From the cell containing the given text, extract its center point as (x, y) coordinate. 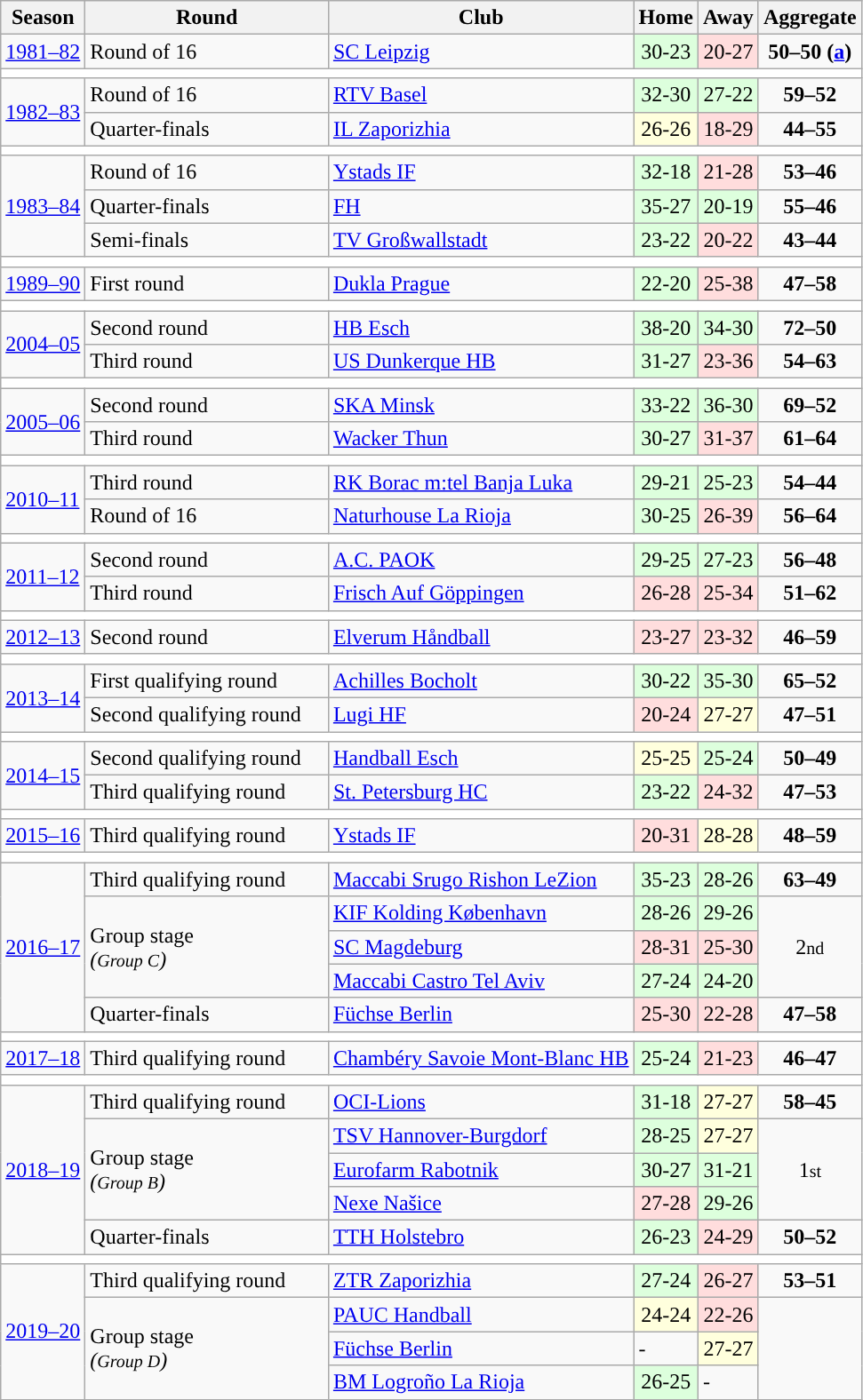
25-23 (728, 482)
OCI-Lions (481, 1102)
24-32 (728, 792)
24-29 (728, 1237)
22-28 (728, 1014)
2nd (810, 947)
32-18 (666, 172)
32-30 (666, 95)
Elverum Håndball (481, 637)
2015–16 (43, 836)
31-27 (666, 362)
72–50 (810, 328)
34-30 (728, 328)
Handball Esch (481, 759)
Season (43, 18)
47–53 (810, 792)
53–51 (810, 1281)
2017–18 (43, 1058)
SC Magdeburg (481, 947)
38-20 (666, 328)
54–44 (810, 482)
31-37 (728, 439)
54–63 (810, 362)
2004–05 (43, 345)
Wacker Thun (481, 439)
RK Borac m:tel Banja Luka (481, 482)
35-27 (666, 206)
55–46 (810, 206)
31-18 (666, 1102)
2013–14 (43, 697)
RTV Basel (481, 95)
2014–15 (43, 776)
18-29 (728, 129)
53–46 (810, 172)
23-36 (728, 362)
50–49 (810, 759)
56–64 (810, 516)
SC Leipzig (481, 52)
21-28 (728, 172)
59–52 (810, 95)
TV Großwallstadt (481, 240)
2012–13 (43, 637)
2019–20 (43, 1332)
69–52 (810, 405)
31-21 (728, 1170)
Frisch Auf Göppingen (481, 593)
2016–17 (43, 947)
20-22 (728, 240)
25-38 (728, 283)
30-25 (666, 516)
KIF Kolding København (481, 913)
BM Logroño La Rioja (481, 1382)
46–47 (810, 1058)
61–64 (810, 439)
22-26 (728, 1315)
First qualifying round (207, 680)
PAUC Handball (481, 1315)
30-23 (666, 52)
Away (728, 18)
Group stage(Group D) (207, 1348)
23-27 (666, 637)
IL Zaporizhia (481, 129)
20-24 (666, 714)
Group stage(Group B) (207, 1169)
26-27 (728, 1281)
26-39 (728, 516)
22-20 (666, 283)
Eurofarm Rabotnik (481, 1170)
26-25 (666, 1382)
Club (481, 18)
1989–90 (43, 283)
Dukla Prague (481, 283)
44–55 (810, 129)
56–48 (810, 560)
2010–11 (43, 499)
First round (207, 283)
26-23 (666, 1237)
Round (207, 18)
Home (666, 18)
20-31 (666, 836)
43–44 (810, 240)
SKA Minsk (481, 405)
1982–83 (43, 112)
51–62 (810, 593)
27-28 (666, 1204)
65–52 (810, 680)
TSV Hannover-Burgdorf (481, 1135)
1st (810, 1169)
20-27 (728, 52)
23-32 (728, 637)
29-21 (666, 482)
Naturhouse La Rioja (481, 516)
21-23 (728, 1058)
ZTR Zaporizhia (481, 1281)
St. Petersburg HC (481, 792)
Maccabi Castro Tel Aviv (481, 981)
1983–84 (43, 206)
Maccabi Srugo Rishon LeZion (481, 879)
24-20 (728, 981)
TTH Holstebro (481, 1237)
47–51 (810, 714)
28-28 (728, 836)
HB Esch (481, 328)
28-25 (666, 1135)
33-22 (666, 405)
25-34 (728, 593)
58–45 (810, 1102)
26-28 (666, 593)
27-22 (728, 95)
US Dunkerque HB (481, 362)
26-26 (666, 129)
48–59 (810, 836)
63–49 (810, 879)
50–50 (a) (810, 52)
1981–82 (43, 52)
2018–19 (43, 1169)
A.C. PAOK (481, 560)
24-24 (666, 1315)
20-19 (728, 206)
Aggregate (810, 18)
Chambéry Savoie Mont-Blanc HB (481, 1058)
FH (481, 206)
50–52 (810, 1237)
2005–06 (43, 422)
46–59 (810, 637)
27-23 (728, 560)
25-25 (666, 759)
30-22 (666, 680)
Group stage(Group C) (207, 947)
35-23 (666, 879)
36-30 (728, 405)
35-30 (728, 680)
29-25 (666, 560)
28-31 (666, 947)
Semi-finals (207, 240)
2011–12 (43, 577)
Achilles Bocholt (481, 680)
Lugi HF (481, 714)
Nexe Našice (481, 1204)
